Search for the cell housing the specified text and yield its [X, Y] center coordinate. 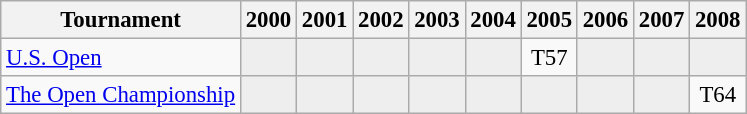
2005 [549, 20]
Tournament [121, 20]
The Open Championship [121, 95]
2006 [605, 20]
2008 [718, 20]
2001 [325, 20]
U.S. Open [121, 58]
2007 [661, 20]
T64 [718, 95]
2004 [493, 20]
2002 [381, 20]
2000 [268, 20]
2003 [437, 20]
T57 [549, 58]
